Output the [X, Y] coordinate of the center of the cell containing the given text.  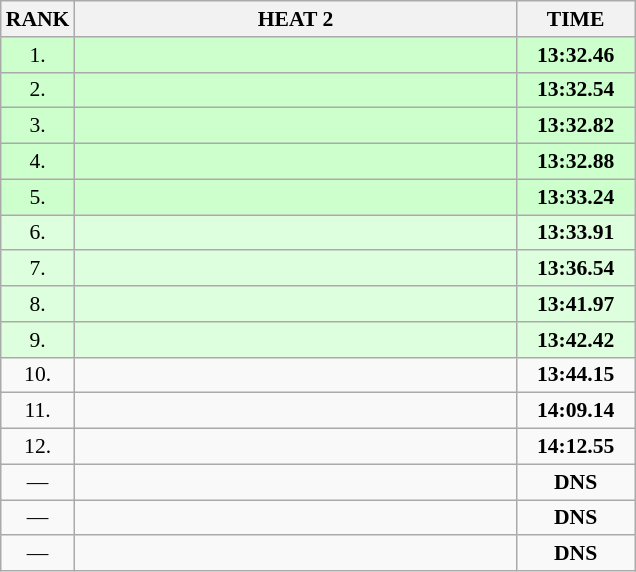
5. [38, 197]
9. [38, 340]
RANK [38, 19]
13:41.97 [576, 304]
13:32.88 [576, 162]
1. [38, 55]
13:36.54 [576, 269]
13:33.24 [576, 197]
6. [38, 233]
13:32.46 [576, 55]
14:09.14 [576, 411]
12. [38, 447]
HEAT 2 [295, 19]
10. [38, 375]
13:33.91 [576, 233]
4. [38, 162]
13:32.54 [576, 90]
TIME [576, 19]
8. [38, 304]
13:32.82 [576, 126]
3. [38, 126]
2. [38, 90]
13:42.42 [576, 340]
11. [38, 411]
14:12.55 [576, 447]
13:44.15 [576, 375]
7. [38, 269]
